Detect which cell encompasses the target text, then output its [x, y] center coordinate. 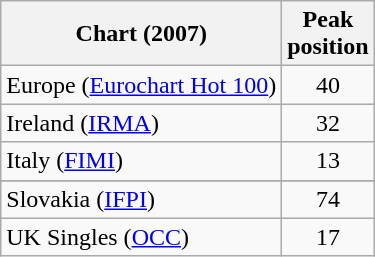
13 [328, 161]
Europe (Eurochart Hot 100) [142, 85]
32 [328, 123]
Ireland (IRMA) [142, 123]
Chart (2007) [142, 34]
Peakposition [328, 34]
17 [328, 237]
Slovakia (IFPI) [142, 199]
UK Singles (OCC) [142, 237]
Italy (FIMI) [142, 161]
40 [328, 85]
74 [328, 199]
